Pinpoint the cell where the given text exists, returning its (x, y) midpoint coordinate. 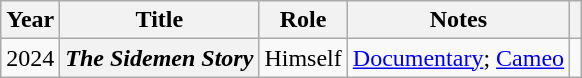
Title (160, 20)
The Sidemen Story (160, 58)
Himself (303, 58)
Year (30, 20)
Notes (458, 20)
Role (303, 20)
2024 (30, 58)
Documentary; Cameo (458, 58)
